Determine the [X, Y] coordinate at the center of the cell enclosing the given text.  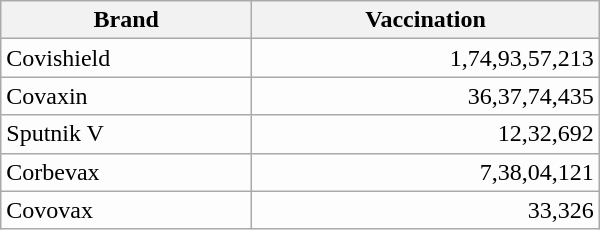
7,38,04,121 [426, 172]
1,74,93,57,213 [426, 58]
Sputnik V [126, 134]
33,326 [426, 210]
Corbevax [126, 172]
36,37,74,435 [426, 96]
Vaccination [426, 20]
Covishield [126, 58]
Brand [126, 20]
Covaxin [126, 96]
Covovax [126, 210]
12,32,692 [426, 134]
